Extract the (X, Y) coordinate from the center of the cell holding the provided text.  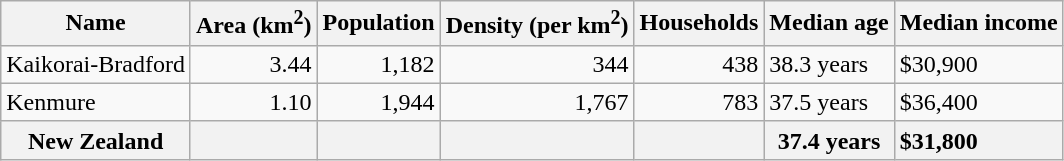
Kenmure (96, 102)
1,182 (378, 64)
Name (96, 24)
1,767 (537, 102)
Density (per km2) (537, 24)
$31,800 (978, 140)
38.3 years (829, 64)
1.10 (254, 102)
37.5 years (829, 102)
3.44 (254, 64)
344 (537, 64)
Median age (829, 24)
$30,900 (978, 64)
Households (699, 24)
783 (699, 102)
Kaikorai-Bradford (96, 64)
$36,400 (978, 102)
438 (699, 64)
1,944 (378, 102)
Median income (978, 24)
37.4 years (829, 140)
Area (km2) (254, 24)
Population (378, 24)
New Zealand (96, 140)
